Return the (x, y) coordinate for the center point of the cell that contains the specified text.  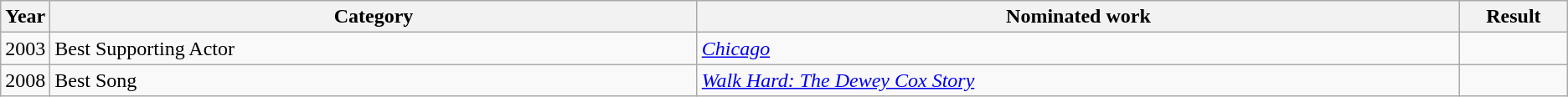
Category (374, 17)
2003 (25, 48)
Nominated work (1078, 17)
Best Song (374, 80)
Best Supporting Actor (374, 48)
Chicago (1078, 48)
2008 (25, 80)
Walk Hard: The Dewey Cox Story (1078, 80)
Result (1514, 17)
Year (25, 17)
